Detect which cell encompasses the target text, then output its [x, y] center coordinate. 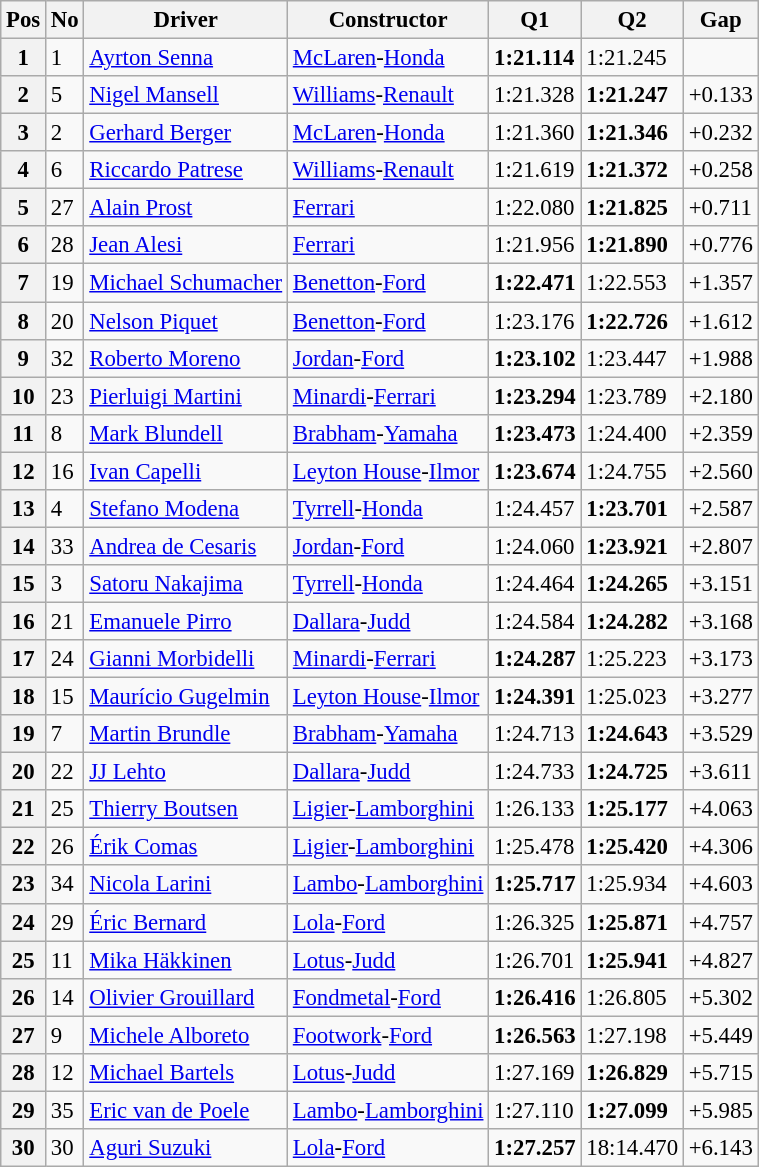
1:24.391 [535, 697]
1:22.553 [632, 283]
1:24.755 [632, 471]
32 [65, 358]
Thierry Boutsen [186, 809]
+4.603 [720, 885]
18 [24, 697]
35 [65, 1110]
Pierluigi Martini [186, 396]
1:27.169 [535, 1073]
Gap [720, 20]
+1.612 [720, 321]
1:25.223 [632, 659]
1:24.725 [632, 772]
+0.258 [720, 170]
1:26.416 [535, 997]
1:21.890 [632, 245]
+0.133 [720, 95]
1:24.457 [535, 509]
13 [24, 509]
+2.807 [720, 546]
+3.168 [720, 621]
+0.776 [720, 245]
+3.611 [720, 772]
1:22.726 [632, 321]
1:26.133 [535, 809]
1:23.921 [632, 546]
1:24.733 [535, 772]
1:24.287 [535, 659]
+0.232 [720, 133]
Stefano Modena [186, 509]
Gianni Morbidelli [186, 659]
JJ Lehto [186, 772]
1:26.325 [535, 922]
1:24.400 [632, 433]
Mika Häkkinen [186, 960]
Aguri Suzuki [186, 1148]
Nicola Larini [186, 885]
Nelson Piquet [186, 321]
1:21.619 [535, 170]
1:22.471 [535, 283]
+5.715 [720, 1073]
1:21.956 [535, 245]
Gerhard Berger [186, 133]
Pos [24, 20]
Ivan Capelli [186, 471]
1:27.198 [632, 1035]
Martin Brundle [186, 734]
1:25.023 [632, 697]
Érik Comas [186, 847]
1:26.805 [632, 997]
1:21.360 [535, 133]
+5.302 [720, 997]
Satoru Nakajima [186, 584]
Michael Schumacher [186, 283]
Michael Bartels [186, 1073]
Q1 [535, 20]
+2.180 [720, 396]
+1.357 [720, 283]
18:14.470 [632, 1148]
1:24.060 [535, 546]
1:23.102 [535, 358]
Q2 [632, 20]
1:25.478 [535, 847]
+4.827 [720, 960]
17 [24, 659]
Olivier Grouillard [186, 997]
1:21.247 [632, 95]
1:23.473 [535, 433]
+5.985 [720, 1110]
1:27.099 [632, 1110]
1:24.464 [535, 584]
1:26.701 [535, 960]
+6.143 [720, 1148]
Alain Prost [186, 208]
1:24.265 [632, 584]
1:23.176 [535, 321]
Fondmetal-Ford [388, 997]
+5.449 [720, 1035]
1:25.941 [632, 960]
Ayrton Senna [186, 58]
Mark Blundell [186, 433]
Roberto Moreno [186, 358]
+3.529 [720, 734]
10 [24, 396]
1:27.257 [535, 1148]
+2.359 [720, 433]
Andrea de Cesaris [186, 546]
1:24.643 [632, 734]
Jean Alesi [186, 245]
Éric Bernard [186, 922]
Nigel Mansell [186, 95]
Michele Alboreto [186, 1035]
Eric van de Poele [186, 1110]
Footwork-Ford [388, 1035]
1:25.177 [632, 809]
34 [65, 885]
1:21.825 [632, 208]
1:24.584 [535, 621]
+4.757 [720, 922]
1:23.701 [632, 509]
1:21.245 [632, 58]
1:21.372 [632, 170]
1:27.110 [535, 1110]
1:25.420 [632, 847]
1:22.080 [535, 208]
+1.988 [720, 358]
33 [65, 546]
+4.306 [720, 847]
1:25.717 [535, 885]
1:23.789 [632, 396]
+2.560 [720, 471]
1:21.114 [535, 58]
No [65, 20]
+3.173 [720, 659]
+3.151 [720, 584]
Driver [186, 20]
1:23.294 [535, 396]
1:21.346 [632, 133]
1:23.674 [535, 471]
Emanuele Pirro [186, 621]
+3.277 [720, 697]
+4.063 [720, 809]
1:25.934 [632, 885]
1:26.829 [632, 1073]
1:24.713 [535, 734]
1:24.282 [632, 621]
1:21.328 [535, 95]
1:26.563 [535, 1035]
Maurício Gugelmin [186, 697]
1:25.871 [632, 922]
+2.587 [720, 509]
Riccardo Patrese [186, 170]
1:23.447 [632, 358]
Constructor [388, 20]
+0.711 [720, 208]
